Search for the cell housing the specified text and yield its [X, Y] center coordinate. 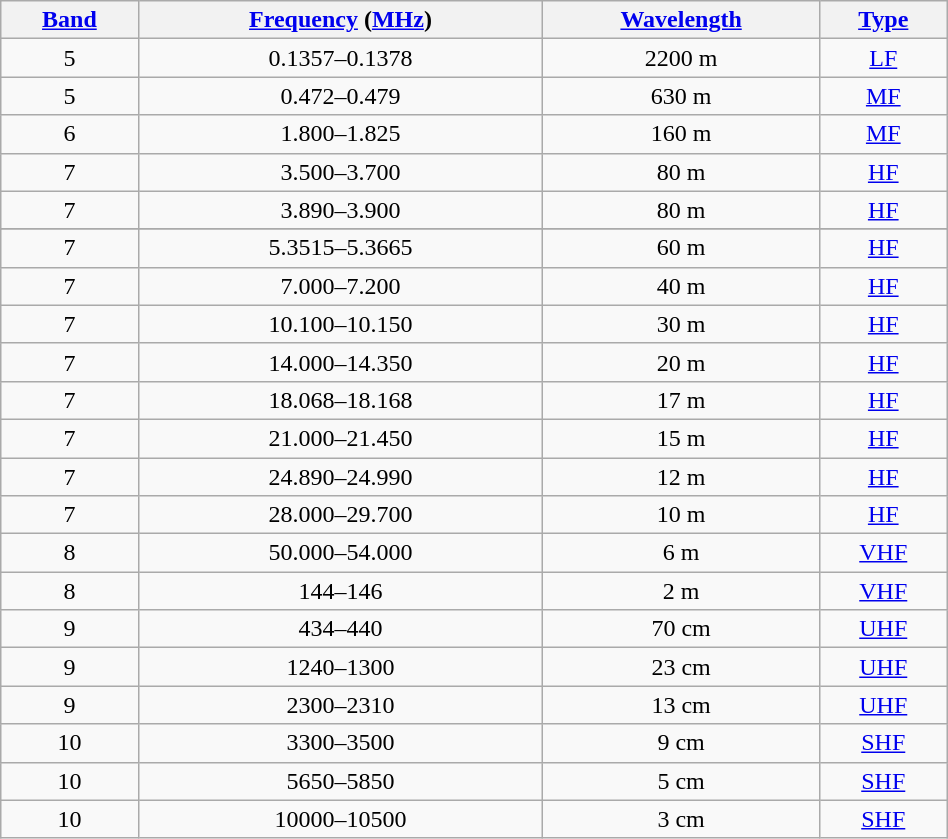
LF [883, 58]
21.000–21.450 [340, 438]
13 cm [681, 705]
3 cm [681, 819]
1240–1300 [340, 667]
5.3515–5.3665 [340, 248]
50.000–54.000 [340, 553]
17 m [681, 400]
160 m [681, 134]
30 m [681, 324]
6 m [681, 553]
434–440 [340, 629]
24.890–24.990 [340, 477]
40 m [681, 286]
Wavelength [681, 20]
15 m [681, 438]
9 cm [681, 743]
3300–3500 [340, 743]
14.000–14.350 [340, 362]
2300–2310 [340, 705]
2200 m [681, 58]
7.000–7.200 [340, 286]
18.068–18.168 [340, 400]
6 [70, 134]
Band [70, 20]
20 m [681, 362]
Frequency (MHz) [340, 20]
5650–5850 [340, 781]
23 cm [681, 667]
10.100–10.150 [340, 324]
Type [883, 20]
10000–10500 [340, 819]
630 m [681, 96]
12 m [681, 477]
70 cm [681, 629]
1.800–1.825 [340, 134]
144–146 [340, 591]
10 m [681, 515]
5 cm [681, 781]
3.500–3.700 [340, 172]
60 m [681, 248]
0.1357–0.1378 [340, 58]
0.472–0.479 [340, 96]
3.890–3.900 [340, 210]
28.000–29.700 [340, 515]
2 m [681, 591]
